Scan for the cell matching the given text and deliver its [X, Y] coordinate at center. 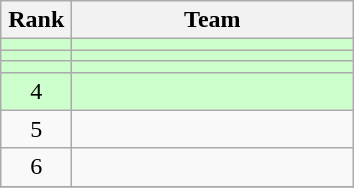
5 [36, 129]
6 [36, 167]
Team [212, 20]
4 [36, 91]
Rank [36, 20]
